Output the (x, y) coordinate of the center of the cell containing the given text.  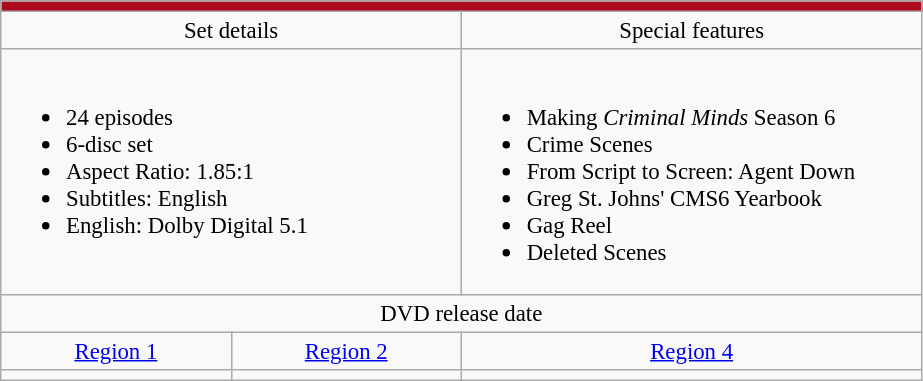
Set details (232, 31)
DVD release date (462, 313)
Region 4 (692, 351)
Region 1 (116, 351)
Special features (692, 31)
Region 2 (346, 351)
24 episodes6-disc setAspect Ratio: 1.85:1Subtitles: EnglishEnglish: Dolby Digital 5.1 (232, 172)
Making Criminal Minds Season 6Crime ScenesFrom Script to Screen: Agent DownGreg St. Johns' CMS6 YearbookGag ReelDeleted Scenes (692, 172)
